Return the (x, y) coordinate for the center point of the cell that contains the specified text.  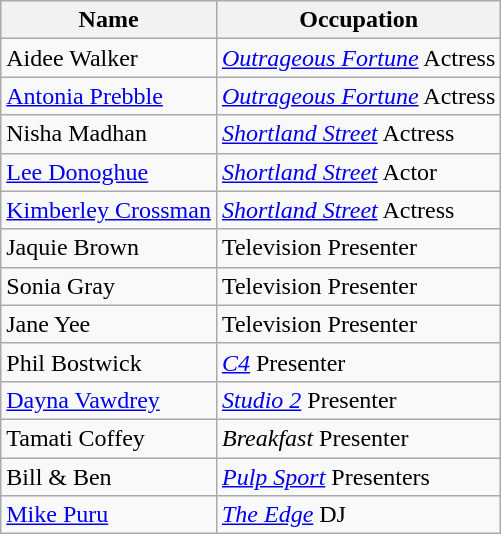
Antonia Prebble (109, 96)
Shortland Street Actor (358, 172)
Aidee Walker (109, 58)
Mike Puru (109, 515)
Occupation (358, 20)
Bill & Ben (109, 477)
Name (109, 20)
Nisha Madhan (109, 134)
C4 Presenter (358, 362)
Pulp Sport Presenters (358, 477)
Kimberley Crossman (109, 210)
Studio 2 Presenter (358, 400)
Sonia Gray (109, 286)
Breakfast Presenter (358, 438)
The Edge DJ (358, 515)
Jane Yee (109, 324)
Tamati Coffey (109, 438)
Jaquie Brown (109, 248)
Dayna Vawdrey (109, 400)
Lee Donoghue (109, 172)
Phil Bostwick (109, 362)
